Locate the cell with the specified text and output its (X, Y) center coordinate. 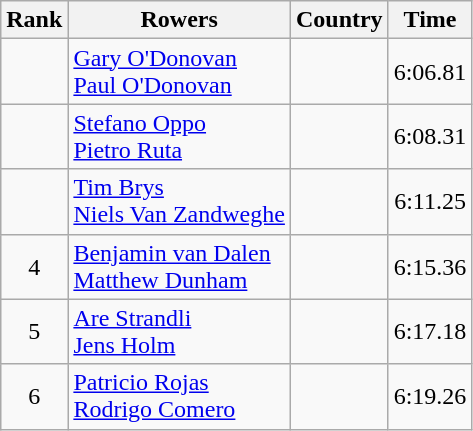
6:17.18 (430, 332)
Benjamin van DalenMatthew Dunham (180, 266)
Rowers (180, 20)
Stefano OppoPietro Ruta (180, 136)
6:11.25 (430, 202)
Gary O'DonovanPaul O'Donovan (180, 72)
6 (34, 396)
6:08.31 (430, 136)
4 (34, 266)
5 (34, 332)
6:15.36 (430, 266)
Patricio RojasRodrigo Comero (180, 396)
Are StrandliJens Holm (180, 332)
6:06.81 (430, 72)
Tim BrysNiels Van Zandweghe (180, 202)
Time (430, 20)
Rank (34, 20)
Country (339, 20)
6:19.26 (430, 396)
